Provide the [x, y] coordinate of the cell's center where the given text is located.  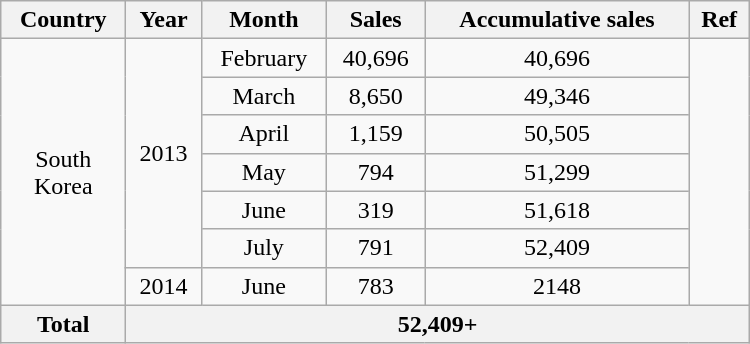
Total [64, 324]
Month [264, 20]
2013 [164, 153]
SouthKorea [64, 172]
791 [376, 248]
May [264, 172]
1,159 [376, 134]
Year [164, 20]
8,650 [376, 96]
51,299 [557, 172]
50,505 [557, 134]
2014 [164, 286]
49,346 [557, 96]
February [264, 58]
51,618 [557, 210]
Sales [376, 20]
July [264, 248]
Ref [719, 20]
52,409 [557, 248]
April [264, 134]
2148 [557, 286]
794 [376, 172]
52,409+ [438, 324]
319 [376, 210]
783 [376, 286]
Accumulative sales [557, 20]
Country [64, 20]
March [264, 96]
